Extract the [X, Y] coordinate from the center of the cell holding the provided text.  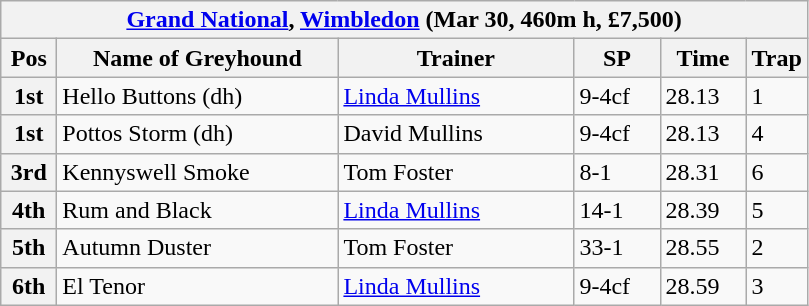
Name of Greyhound [198, 58]
8-1 [617, 172]
Time [703, 58]
Rum and Black [198, 210]
28.31 [703, 172]
28.39 [703, 210]
5 [776, 210]
2 [776, 248]
3 [776, 286]
Pos [29, 58]
El Tenor [198, 286]
Trap [776, 58]
28.55 [703, 248]
3rd [29, 172]
Pottos Storm (dh) [198, 134]
5th [29, 248]
33-1 [617, 248]
Hello Buttons (dh) [198, 96]
1 [776, 96]
28.59 [703, 286]
SP [617, 58]
Kennyswell Smoke [198, 172]
6th [29, 286]
14-1 [617, 210]
4th [29, 210]
4 [776, 134]
6 [776, 172]
Grand National, Wimbledon (Mar 30, 460m h, £7,500) [404, 20]
David Mullins [456, 134]
Trainer [456, 58]
Autumn Duster [198, 248]
